For the text-containing cell, return its midpoint in (X, Y) coordinate format. 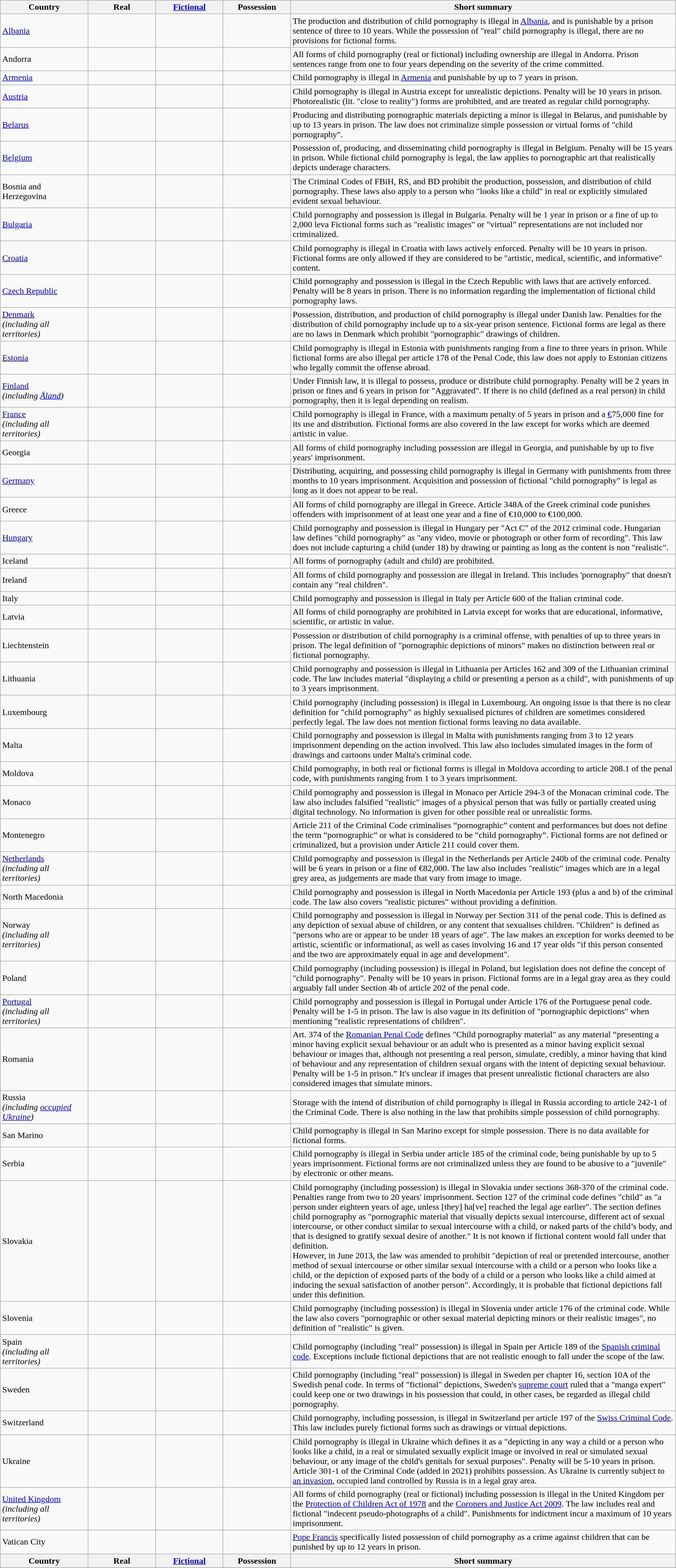
San Marino (44, 1135)
Liechtenstein (44, 645)
Denmark (including all territories) (44, 324)
Norway (including all territories) (44, 935)
Armenia (44, 78)
Netherlands (including all territories) (44, 869)
Slovenia (44, 1318)
Romania (44, 1059)
Germany (44, 481)
Poland (44, 978)
Iceland (44, 561)
Monaco (44, 802)
Latvia (44, 617)
Belarus (44, 125)
Moldova (44, 773)
Bulgaria (44, 224)
France (including all territories) (44, 424)
Belgium (44, 158)
Albania (44, 31)
Greece (44, 509)
Montenegro (44, 835)
Austria (44, 96)
Italy (44, 598)
All forms of child pornography are prohibited in Latvia except for works that are educational, informative, scientific, or artistic in value. (483, 617)
Andorra (44, 59)
Pope Francis specifically listed possession of child pornography as a crime against children that can be punished by up to 12 years in prison. (483, 1542)
Lithuania (44, 679)
Sweden (44, 1390)
Estonia (44, 358)
Spain(including all territories) (44, 1351)
All forms of child pornography and possession are illegal in Ireland. This includes 'pornography" that doesn't contain any "real children". (483, 580)
Switzerland (44, 1423)
Hungary (44, 538)
Portugal(including all territories) (44, 1011)
Malta (44, 745)
Bosnia and Herzegovina (44, 191)
Finland(including Åland) (44, 391)
Child pornography is illegal in San Marino except for simple possession. There is no data available for fictional forms. (483, 1135)
Ireland (44, 580)
Croatia (44, 258)
Serbia (44, 1164)
United Kingdom (including all territories) (44, 1509)
All forms of child pornography including possession are illegal in Georgia, and punishable by up to five years' imprisonment. (483, 452)
Ukraine (44, 1461)
Georgia (44, 452)
Luxembourg (44, 712)
Vatican City (44, 1542)
Czech Republic (44, 291)
Child pornography and possession is illegal in Italy per Article 600 of the Italian criminal code. (483, 598)
North Macedonia (44, 897)
Russia (including occupied Ukraine) (44, 1107)
All forms of pornography (adult and child) are prohibited. (483, 561)
Slovakia (44, 1241)
Child pornography is illegal in Armenia and punishable by up to 7 years in prison. (483, 78)
